Extract the [x, y] coordinate from the center of the cell holding the provided text.  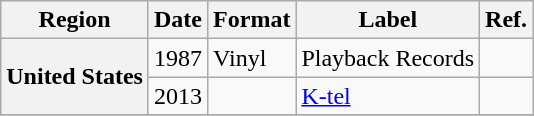
Label [388, 20]
1987 [178, 58]
Ref. [506, 20]
Date [178, 20]
Format [252, 20]
Vinyl [252, 58]
United States [75, 77]
Region [75, 20]
2013 [178, 96]
Playback Records [388, 58]
K-tel [388, 96]
